Identify which cell holds the provided text, then report its [x, y] central coordinate. 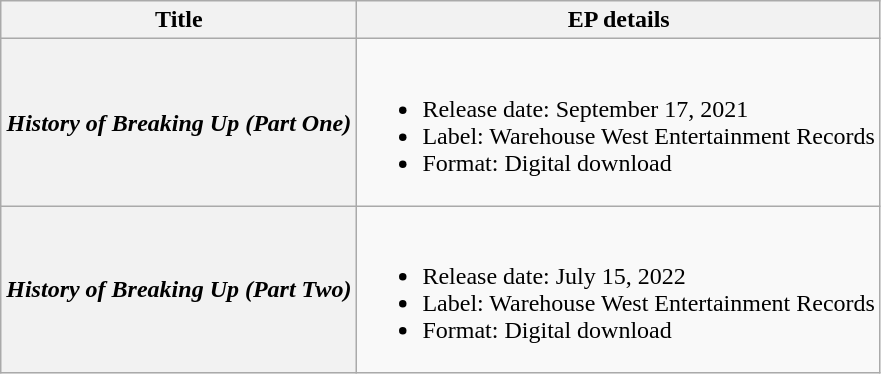
Title [179, 20]
History of Breaking Up (Part Two) [179, 290]
History of Breaking Up (Part One) [179, 122]
EP details [619, 20]
Release date: September 17, 2021Label: Warehouse West Entertainment RecordsFormat: Digital download [619, 122]
Release date: July 15, 2022Label: Warehouse West Entertainment RecordsFormat: Digital download [619, 290]
